Return (x, y) of the center of cell containing provided text 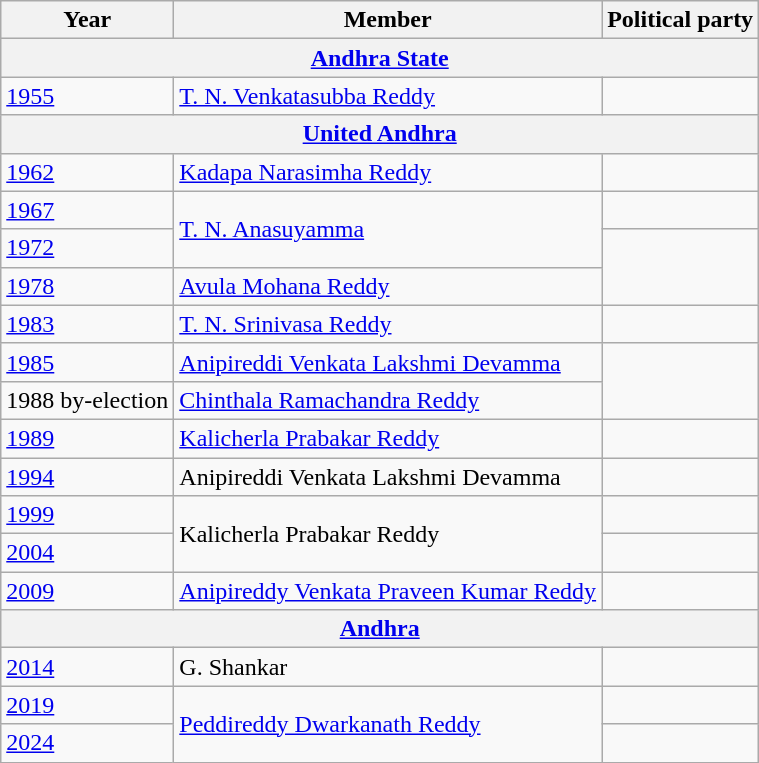
United Andhra (380, 134)
Andhra State (380, 58)
2019 (88, 705)
1988 by-election (88, 400)
1983 (88, 324)
G. Shankar (388, 667)
Member (388, 20)
T. N. Anasuyamma (388, 229)
1994 (88, 477)
Political party (680, 20)
1989 (88, 438)
1985 (88, 362)
1955 (88, 96)
1962 (88, 172)
1999 (88, 515)
1967 (88, 210)
Chinthala Ramachandra Reddy (388, 400)
Avula Mohana Reddy (388, 286)
2009 (88, 591)
Andhra (380, 629)
2004 (88, 553)
Kadapa Narasimha Reddy (388, 172)
2014 (88, 667)
T. N. Venkatasubba Reddy (388, 96)
Peddireddy Dwarkanath Reddy (388, 724)
T. N. Srinivasa Reddy (388, 324)
Anipireddy Venkata Praveen Kumar Reddy (388, 591)
Year (88, 20)
1978 (88, 286)
2024 (88, 743)
1972 (88, 248)
